Search for the cell housing the specified text and yield its [x, y] center coordinate. 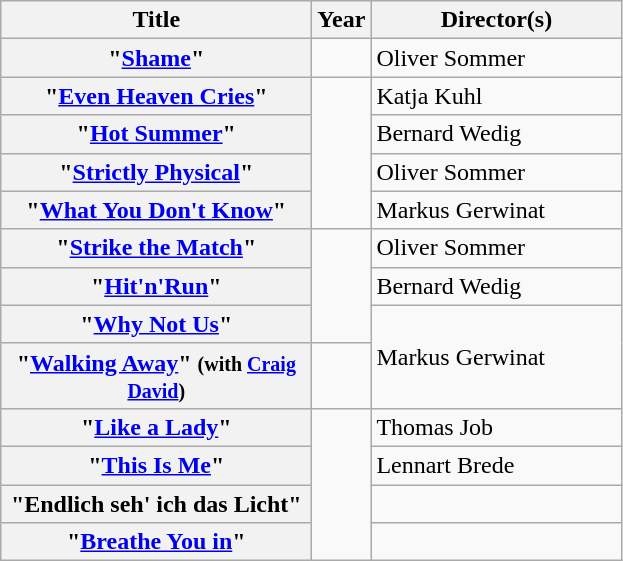
"Walking Away" (with Craig David) [156, 376]
"Shame" [156, 58]
"Endlich seh' ich das Licht" [156, 503]
Title [156, 20]
Lennart Brede [496, 465]
"Strike the Match" [156, 248]
Katja Kuhl [496, 96]
"What You Don't Know" [156, 210]
Thomas Job [496, 427]
Year [342, 20]
"Why Not Us" [156, 324]
"Even Heaven Cries" [156, 96]
"Hit'n'Run" [156, 286]
"This Is Me" [156, 465]
"Strictly Physical" [156, 172]
"Like a Lady" [156, 427]
"Breathe You in" [156, 542]
"Hot Summer" [156, 134]
Director(s) [496, 20]
